Provide the (X, Y) coordinate of the cell's center where the given text is located.  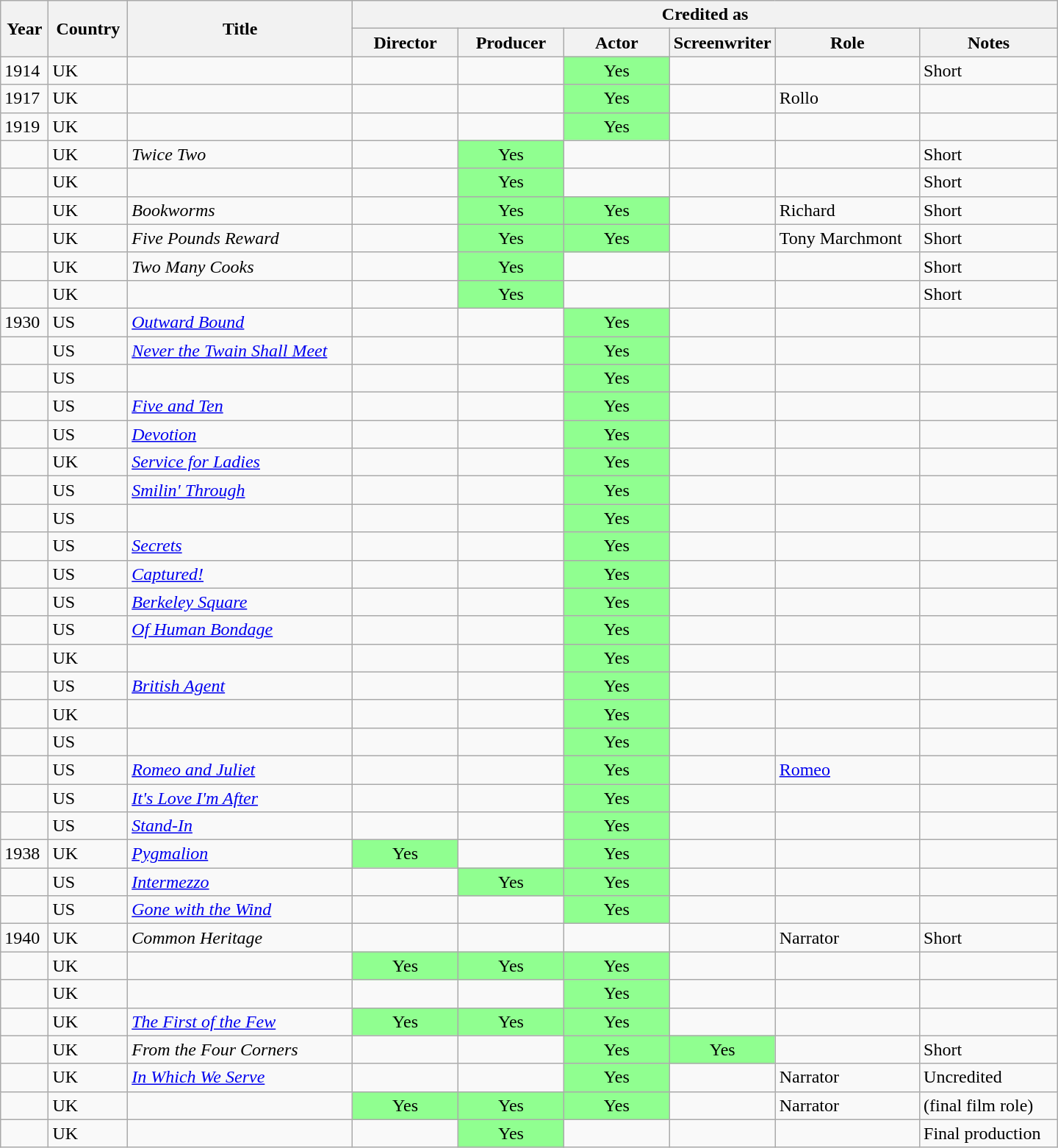
Five and Ten (240, 406)
Five Pounds Reward (240, 238)
British Agent (240, 686)
Tony Marchmont (847, 238)
1938 (25, 854)
Year (25, 29)
Romeo and Juliet (240, 769)
Gone with the Wind (240, 910)
Notes (989, 43)
Berkeley Square (240, 602)
1914 (25, 71)
1917 (25, 98)
Stand-In (240, 826)
Actor (616, 43)
Two Many Cooks (240, 266)
From the Four Corners (240, 1050)
Credited as (705, 15)
Uncredited (989, 1077)
Secrets (240, 546)
Romeo (847, 769)
Captured! (240, 574)
Country (88, 29)
Pygmalion (240, 854)
Richard (847, 210)
Role (847, 43)
Final production (989, 1133)
Devotion (240, 434)
1940 (25, 938)
Screenwriter (722, 43)
Twice Two (240, 154)
Bookworms (240, 210)
Title (240, 29)
Producer (511, 43)
Director (406, 43)
Never the Twain Shall Meet (240, 351)
It's Love I'm After (240, 797)
In Which We Serve (240, 1077)
The First of the Few (240, 1022)
(final film role) (989, 1105)
Outward Bound (240, 322)
Of Human Bondage (240, 630)
Smilin' Through (240, 490)
Service for Ladies (240, 462)
Intermezzo (240, 882)
Common Heritage (240, 938)
1919 (25, 126)
Rollo (847, 98)
1930 (25, 322)
